Capture the cell that displays the provided text and extract its (x, y) central coordinate. 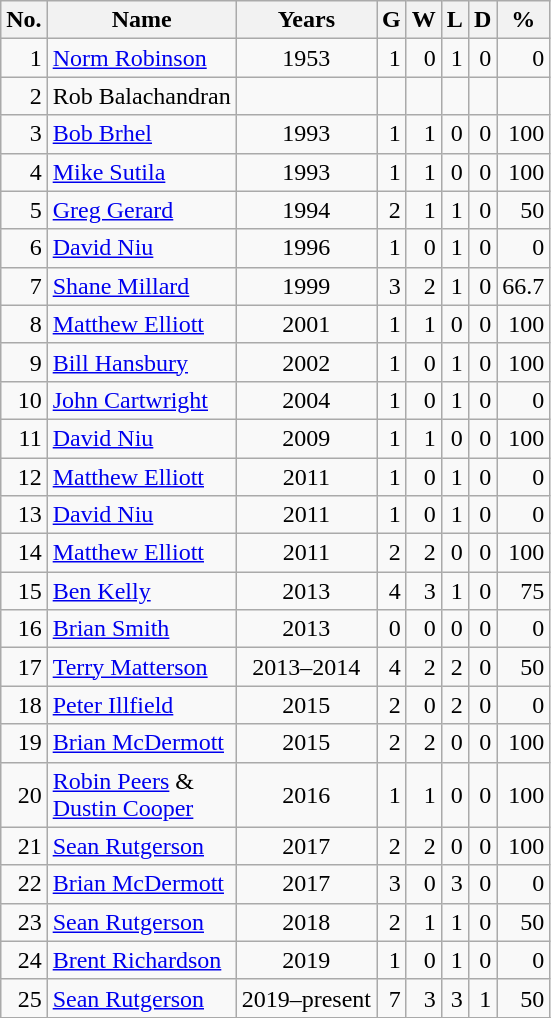
% (524, 20)
W (424, 20)
12 (24, 477)
13 (24, 515)
2018 (306, 922)
66.7 (524, 286)
Robin Peers & Dustin Cooper (142, 794)
8 (24, 324)
2004 (306, 400)
Brent Richardson (142, 960)
25 (24, 998)
G (392, 20)
2013–2014 (306, 667)
Greg Gerard (142, 210)
2009 (306, 438)
L (454, 20)
Brian Smith (142, 629)
Terry Matterson (142, 667)
No. (24, 20)
1994 (306, 210)
Mike Sutila (142, 172)
Bill Hansbury (142, 362)
2019 (306, 960)
2001 (306, 324)
15 (24, 591)
24 (24, 960)
1999 (306, 286)
D (482, 20)
6 (24, 248)
19 (24, 743)
5 (24, 210)
2019–present (306, 998)
17 (24, 667)
9 (24, 362)
Peter Illfield (142, 705)
1953 (306, 58)
Norm Robinson (142, 58)
18 (24, 705)
14 (24, 553)
10 (24, 400)
1996 (306, 248)
John Cartwright (142, 400)
21 (24, 846)
Shane Millard (142, 286)
Years (306, 20)
23 (24, 922)
16 (24, 629)
11 (24, 438)
22 (24, 884)
Name (142, 20)
2016 (306, 794)
75 (524, 591)
20 (24, 794)
Ben Kelly (142, 591)
2002 (306, 362)
Bob Brhel (142, 134)
Rob Balachandran (142, 96)
